From the cell containing the given text, extract its center point as (x, y) coordinate. 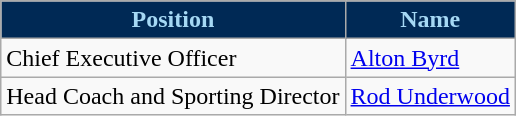
Head Coach and Sporting Director (173, 96)
Rod Underwood (430, 96)
Chief Executive Officer (173, 58)
Alton Byrd (430, 58)
Position (173, 20)
Name (430, 20)
